Extract the (x, y) coordinate from the center of the cell holding the provided text.  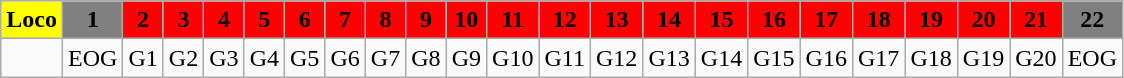
5 (264, 20)
2 (143, 20)
G10 (513, 58)
Loco (32, 20)
14 (669, 20)
7 (345, 20)
G19 (983, 58)
9 (426, 20)
17 (826, 20)
20 (983, 20)
G3 (224, 58)
G18 (931, 58)
G8 (426, 58)
G11 (565, 58)
1 (92, 20)
11 (513, 20)
8 (385, 20)
10 (466, 20)
19 (931, 20)
G1 (143, 58)
15 (721, 20)
G15 (774, 58)
22 (1092, 20)
G9 (466, 58)
3 (183, 20)
G17 (878, 58)
G7 (385, 58)
G13 (669, 58)
G2 (183, 58)
G4 (264, 58)
G16 (826, 58)
G12 (616, 58)
G20 (1036, 58)
18 (878, 20)
13 (616, 20)
G14 (721, 58)
16 (774, 20)
21 (1036, 20)
12 (565, 20)
G6 (345, 58)
6 (305, 20)
4 (224, 20)
G5 (305, 58)
